Locate the cell with the specified text and output its (X, Y) center coordinate. 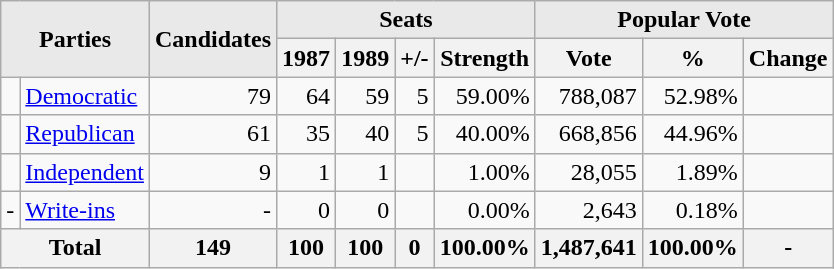
Vote (588, 58)
79 (212, 96)
Total (76, 248)
52.98% (692, 96)
668,856 (588, 134)
1,487,641 (588, 248)
59.00% (484, 96)
28,055 (588, 172)
1987 (306, 58)
1989 (366, 58)
Strength (484, 58)
0.00% (484, 210)
40.00% (484, 134)
Change (788, 58)
149 (212, 248)
1.00% (484, 172)
61 (212, 134)
Independent (85, 172)
35 (306, 134)
44.96% (692, 134)
2,643 (588, 210)
9 (212, 172)
% (692, 58)
Republican (85, 134)
1.89% (692, 172)
Parties (76, 39)
788,087 (588, 96)
0.18% (692, 210)
Seats (406, 20)
59 (366, 96)
Democratic (85, 96)
64 (306, 96)
Candidates (212, 39)
+/- (414, 58)
40 (366, 134)
Write-ins (85, 210)
Popular Vote (684, 20)
